Capture the cell that displays the provided text and extract its (x, y) central coordinate. 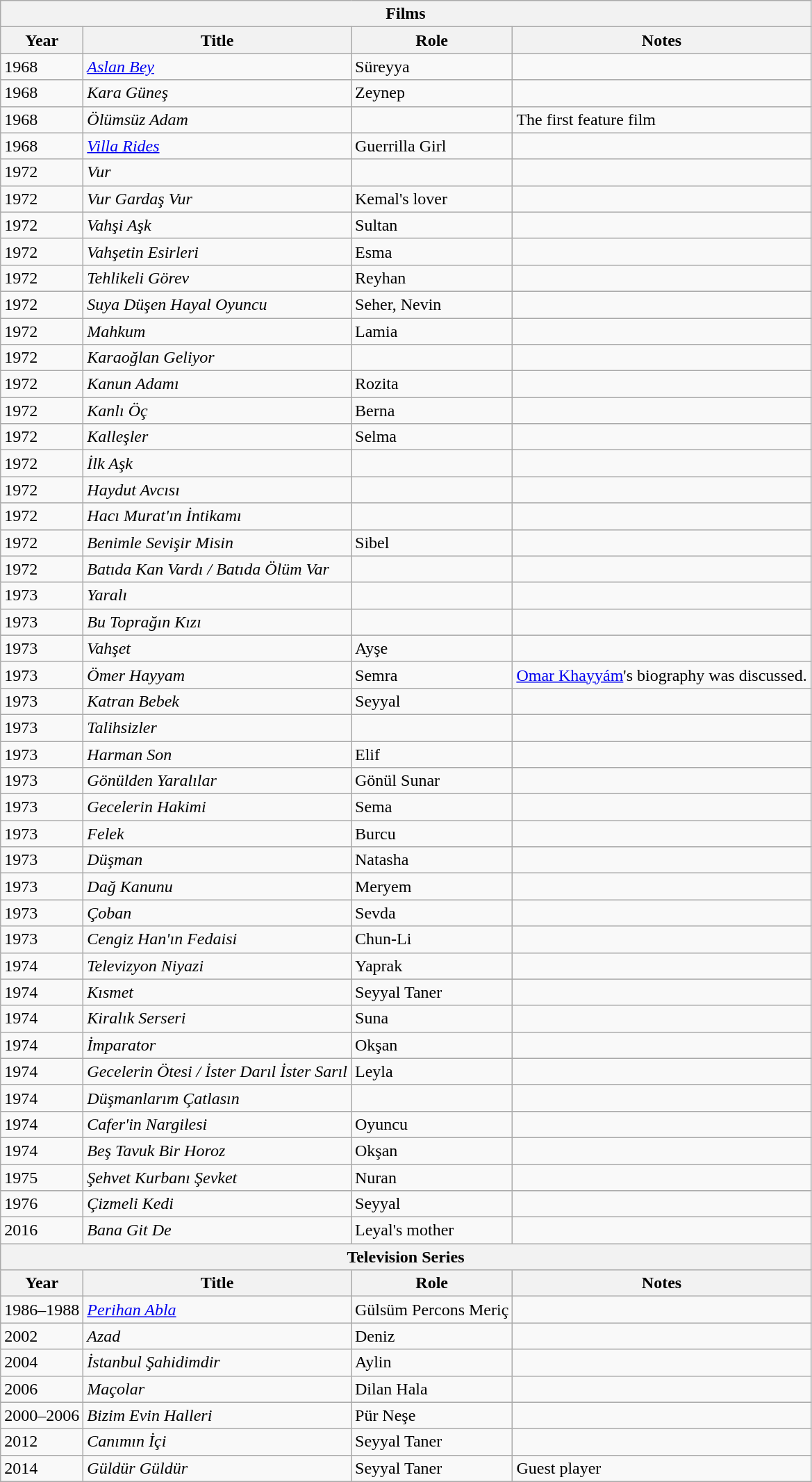
Benimle Sevişir Misin (217, 543)
Düşmanlarım Çatlasın (217, 1098)
Leyla (432, 1071)
Gecelerin Ötesi / İster Darıl İster Sarıl (217, 1071)
Düşman (217, 860)
1975 (42, 1178)
Güldür Güldür (217, 1468)
Kemal's lover (432, 199)
The first feature film (661, 120)
Ölümsüz Adam (217, 120)
Batıda Kan Vardı / Batıda Ölüm Var (217, 569)
Omar Khayyám's biography was discussed. (661, 675)
Gülsüm Percons Meriç (432, 1310)
Talihsizler (217, 727)
Kanun Adamı (217, 384)
Cengiz Han'ın Fedaisi (217, 939)
Kanlı Öç (217, 411)
Vahşi Aşk (217, 225)
Lamia (432, 331)
Suya Düşen Hayal Oyuncu (217, 304)
Azad (217, 1336)
Kiralık Serseri (217, 1019)
Aslan Bey (217, 67)
Hacı Murat'ın İntikamı (217, 516)
Ömer Hayyam (217, 675)
Semra (432, 675)
Tehlikeli Görev (217, 278)
Television Series (406, 1257)
Natasha (432, 860)
Gecelerin Hakimi (217, 807)
2000–2006 (42, 1415)
1986–1988 (42, 1310)
Ayşe (432, 648)
2016 (42, 1230)
2006 (42, 1389)
Vur Gardaş Vur (217, 199)
Beş Tavuk Bir Horoz (217, 1151)
Harman Son (217, 754)
Zeynep (432, 93)
Haydut Avcısı (217, 490)
Rozita (432, 384)
Chun-Li (432, 939)
Maçolar (217, 1389)
Bizim Evin Halleri (217, 1415)
Pür Neşe (432, 1415)
Elif (432, 754)
Deniz (432, 1336)
Sevda (432, 913)
İmparator (217, 1045)
Televizyon Niyazi (217, 966)
Guerrilla Girl (432, 146)
Kalleşler (217, 437)
Felek (217, 834)
Vahşet (217, 648)
Sibel (432, 543)
Dilan Hala (432, 1389)
Yaralı (217, 595)
Kısmet (217, 992)
Şehvet Kurbanı Şevket (217, 1178)
Berna (432, 411)
Dağ Kanunu (217, 887)
Sultan (432, 225)
Oyuncu (432, 1124)
Films (406, 14)
Yaprak (432, 966)
Aylin (432, 1362)
2002 (42, 1336)
Seher, Nevin (432, 304)
Esma (432, 252)
Leyal's mother (432, 1230)
Suna (432, 1019)
Gönülden Yaralılar (217, 781)
Karaoğlan Geliyor (217, 358)
Cafer'in Nargilesi (217, 1124)
Canımın İçi (217, 1442)
2004 (42, 1362)
Vur (217, 172)
Gönül Sunar (432, 781)
Mahkum (217, 331)
Katran Bebek (217, 701)
Çizmeli Kedi (217, 1204)
Villa Rides (217, 146)
2012 (42, 1442)
Selma (432, 437)
2014 (42, 1468)
Perihan Abla (217, 1310)
İlk Aşk (217, 463)
Reyhan (432, 278)
Süreyya (432, 67)
Bana Git De (217, 1230)
Kara Güneş (217, 93)
Meryem (432, 887)
Vahşetin Esirleri (217, 252)
Çoban (217, 913)
Sema (432, 807)
Bu Toprağın Kızı (217, 622)
Nuran (432, 1178)
Guest player (661, 1468)
1976 (42, 1204)
Burcu (432, 834)
İstanbul Şahidimdir (217, 1362)
